From the cell containing the given text, extract its center point as (X, Y) coordinate. 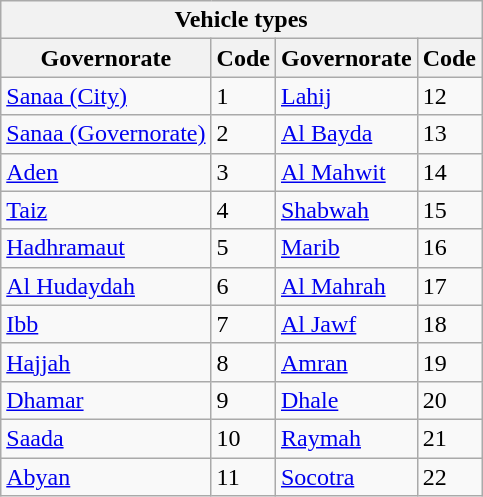
17 (449, 286)
Aden (106, 172)
21 (449, 438)
Al Mahrah (346, 286)
10 (243, 438)
Raymah (346, 438)
8 (243, 362)
Hajjah (106, 362)
Socotra (346, 477)
16 (449, 248)
Al Hudaydah (106, 286)
9 (243, 400)
Marib (346, 248)
Shabwah (346, 210)
11 (243, 477)
Saada (106, 438)
4 (243, 210)
6 (243, 286)
12 (449, 96)
Sanaa (City) (106, 96)
Ibb (106, 324)
Taiz (106, 210)
2 (243, 134)
Sanaa (Governorate) (106, 134)
Amran (346, 362)
Al Mahwit (346, 172)
Dhamar (106, 400)
15 (449, 210)
18 (449, 324)
7 (243, 324)
Abyan (106, 477)
19 (449, 362)
Hadhramaut (106, 248)
Al Jawf (346, 324)
Lahij (346, 96)
22 (449, 477)
1 (243, 96)
14 (449, 172)
5 (243, 248)
13 (449, 134)
‌Dhale (346, 400)
20 (449, 400)
3 (243, 172)
Vehicle types (242, 20)
Al Bayda (346, 134)
